Scan for the cell matching the given text and deliver its [X, Y] coordinate at center. 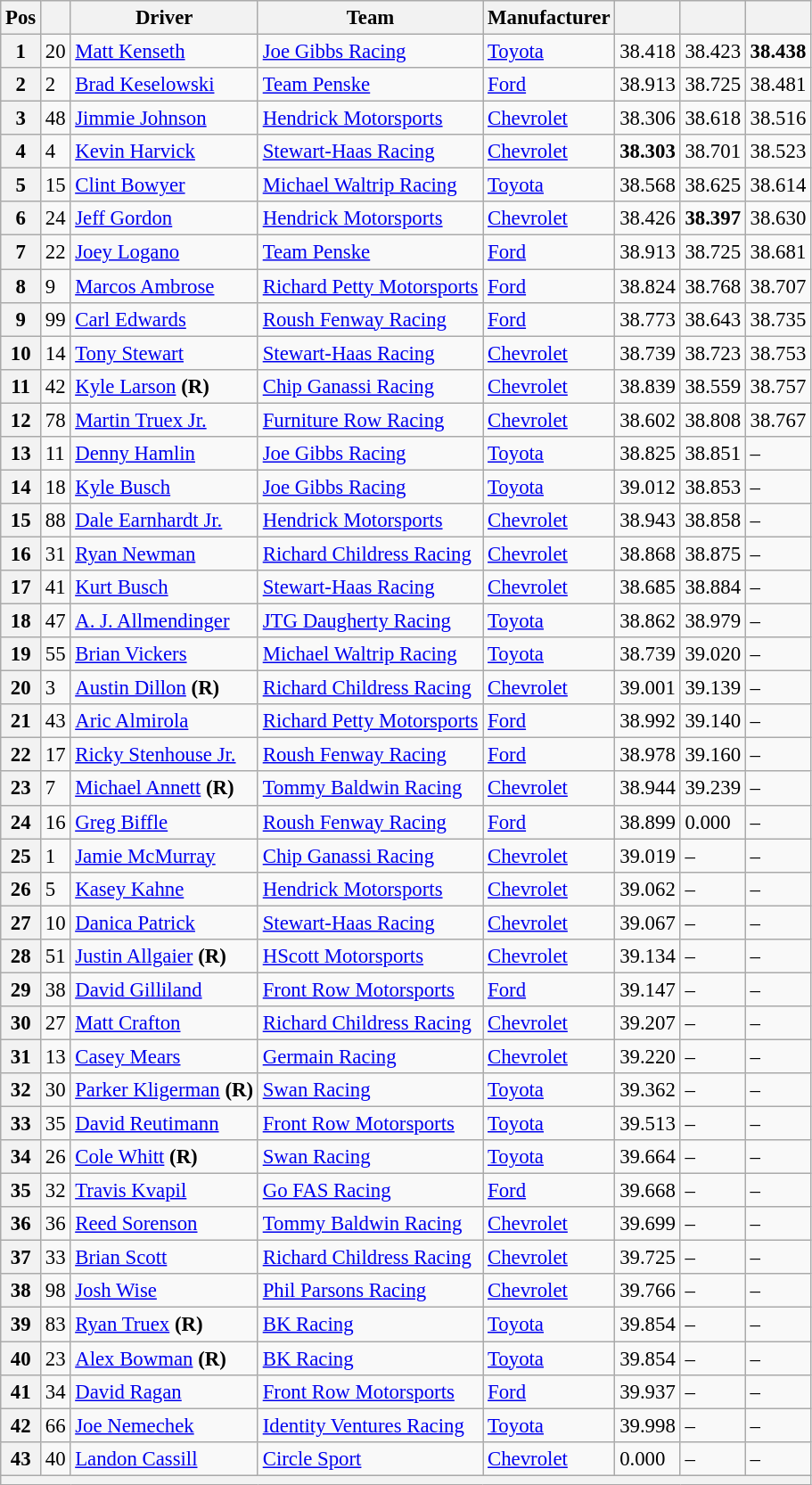
38.773 [647, 319]
38.825 [647, 454]
39.020 [713, 654]
Kasey Kahne [164, 889]
39.937 [647, 1391]
Brian Scott [164, 1258]
51 [55, 956]
38.618 [713, 119]
Martin Truex Jr. [164, 420]
38.875 [713, 554]
38.625 [713, 185]
39.725 [647, 1258]
38.602 [647, 420]
38.438 [777, 52]
38.306 [647, 119]
Furniture Row Racing [370, 420]
39.062 [647, 889]
Michael Annett (R) [164, 789]
39.147 [647, 989]
66 [55, 1425]
Landon Cassill [164, 1458]
Team [370, 18]
39.668 [647, 1191]
Ricky Stenhouse Jr. [164, 755]
38.979 [713, 621]
Joe Nemechek [164, 1425]
39.001 [647, 688]
39.998 [647, 1425]
38.767 [777, 420]
Dale Earnhardt Jr. [164, 521]
39.664 [647, 1157]
Manufacturer [549, 18]
Matt Kenseth [164, 52]
Reed Sorenson [164, 1224]
38.418 [647, 52]
38.735 [777, 319]
78 [55, 420]
Alex Bowman (R) [164, 1358]
39.362 [647, 1090]
Pos [21, 18]
Carl Edwards [164, 319]
38.757 [777, 386]
38.559 [713, 386]
47 [55, 621]
38.643 [713, 319]
12 [21, 420]
JTG Daugherty Racing [370, 621]
39.239 [713, 789]
David Gilliland [164, 989]
38.423 [713, 52]
38.303 [647, 152]
21 [21, 721]
Circle Sport [370, 1458]
Justin Allgaier (R) [164, 956]
38.839 [647, 386]
38.824 [647, 286]
37 [21, 1258]
83 [55, 1325]
Clint Bowyer [164, 185]
19 [21, 654]
Jamie McMurray [164, 856]
38.944 [647, 789]
Austin Dillon (R) [164, 688]
Kurt Busch [164, 587]
38.853 [713, 487]
38.899 [647, 822]
38.568 [647, 185]
Jimmie Johnson [164, 119]
55 [55, 654]
38.701 [713, 152]
38.516 [777, 119]
39.220 [647, 1056]
6 [21, 218]
99 [55, 319]
28 [21, 956]
Danica Patrick [164, 923]
Kevin Harvick [164, 152]
38.685 [647, 587]
39.513 [647, 1124]
38.868 [647, 554]
Matt Crafton [164, 1023]
Driver [164, 18]
38.943 [647, 521]
Go FAS Racing [370, 1191]
39.207 [647, 1023]
38.808 [713, 420]
Jeff Gordon [164, 218]
98 [55, 1292]
Tony Stewart [164, 353]
38.397 [713, 218]
Brad Keselowski [164, 85]
David Ragan [164, 1391]
Cole Whitt (R) [164, 1157]
HScott Motorsports [370, 956]
38.723 [713, 353]
Aric Almirola [164, 721]
39.012 [647, 487]
Greg Biffle [164, 822]
38.681 [777, 252]
8 [21, 286]
88 [55, 521]
39.160 [713, 755]
Identity Ventures Racing [370, 1425]
Germain Racing [370, 1056]
38.851 [713, 454]
Ryan Truex (R) [164, 1325]
Kyle Busch [164, 487]
38.630 [777, 218]
David Reutimann [164, 1124]
38.992 [647, 721]
38.884 [713, 587]
A. J. Allmendinger [164, 621]
Brian Vickers [164, 654]
39 [21, 1325]
38.707 [777, 286]
Josh Wise [164, 1292]
39.019 [647, 856]
38.614 [777, 185]
38.768 [713, 286]
39.067 [647, 923]
38.481 [777, 85]
Parker Kligerman (R) [164, 1090]
Marcos Ambrose [164, 286]
39.139 [713, 688]
38.978 [647, 755]
38.523 [777, 152]
25 [21, 856]
38.862 [647, 621]
38.753 [777, 353]
Ryan Newman [164, 554]
Travis Kvapil [164, 1191]
Kyle Larson (R) [164, 386]
Phil Parsons Racing [370, 1292]
Casey Mears [164, 1056]
39.766 [647, 1292]
39.699 [647, 1224]
Denny Hamlin [164, 454]
29 [21, 989]
48 [55, 119]
39.134 [647, 956]
Joey Logano [164, 252]
39.140 [713, 721]
38.858 [713, 521]
38.426 [647, 218]
